Pinpoint the cell where the given text exists, returning its (X, Y) midpoint coordinate. 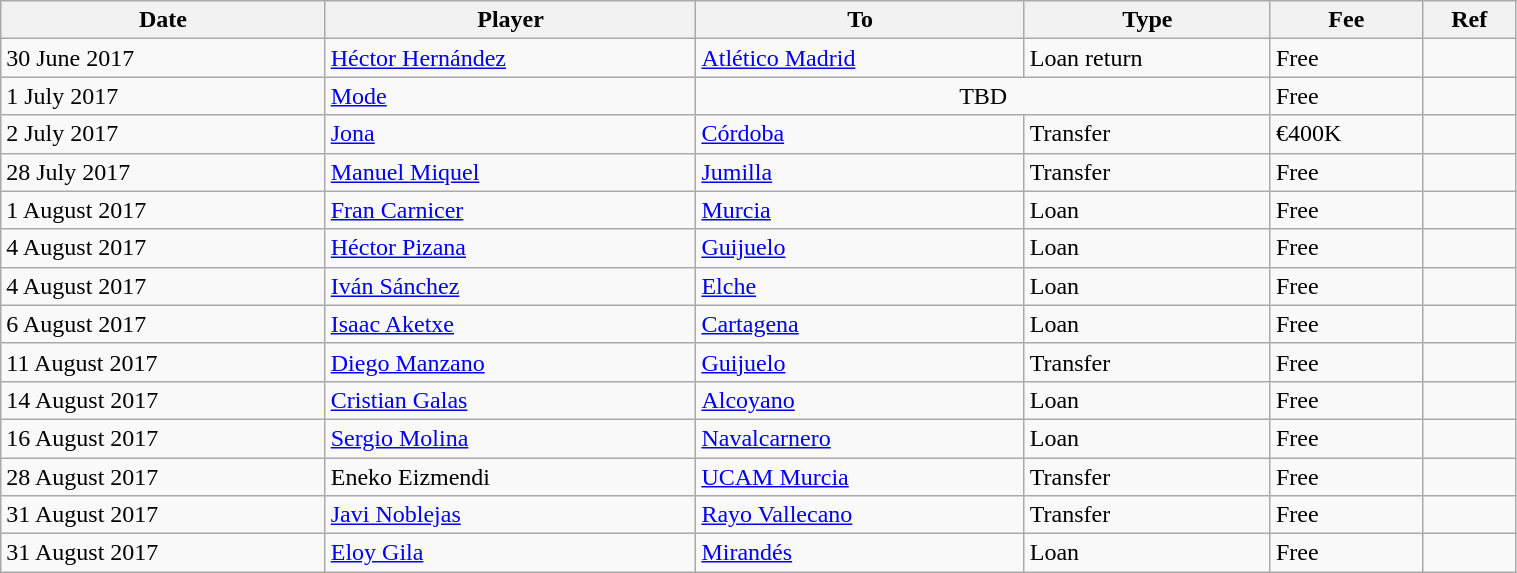
Cristian Galas (510, 400)
Navalcarnero (860, 438)
30 June 2017 (163, 58)
UCAM Murcia (860, 477)
Héctor Hernández (510, 58)
Fee (1346, 20)
11 August 2017 (163, 362)
Type (1147, 20)
Elche (860, 286)
Diego Manzano (510, 362)
Jona (510, 134)
Murcia (860, 210)
28 August 2017 (163, 477)
Jumilla (860, 172)
Manuel Miquel (510, 172)
Cartagena (860, 324)
28 July 2017 (163, 172)
Date (163, 20)
14 August 2017 (163, 400)
Atlético Madrid (860, 58)
Rayo Vallecano (860, 515)
Javi Noblejas (510, 515)
Fran Carnicer (510, 210)
To (860, 20)
Eloy Gila (510, 553)
Mode (510, 96)
Mirandés (860, 553)
2 July 2017 (163, 134)
1 July 2017 (163, 96)
Loan return (1147, 58)
Player (510, 20)
€400K (1346, 134)
TBD (983, 96)
6 August 2017 (163, 324)
Alcoyano (860, 400)
Isaac Aketxe (510, 324)
Ref (1469, 20)
1 August 2017 (163, 210)
Eneko Eizmendi (510, 477)
Córdoba (860, 134)
Héctor Pizana (510, 248)
16 August 2017 (163, 438)
Iván Sánchez (510, 286)
Sergio Molina (510, 438)
